Identify which cell holds the provided text, then report its (X, Y) central coordinate. 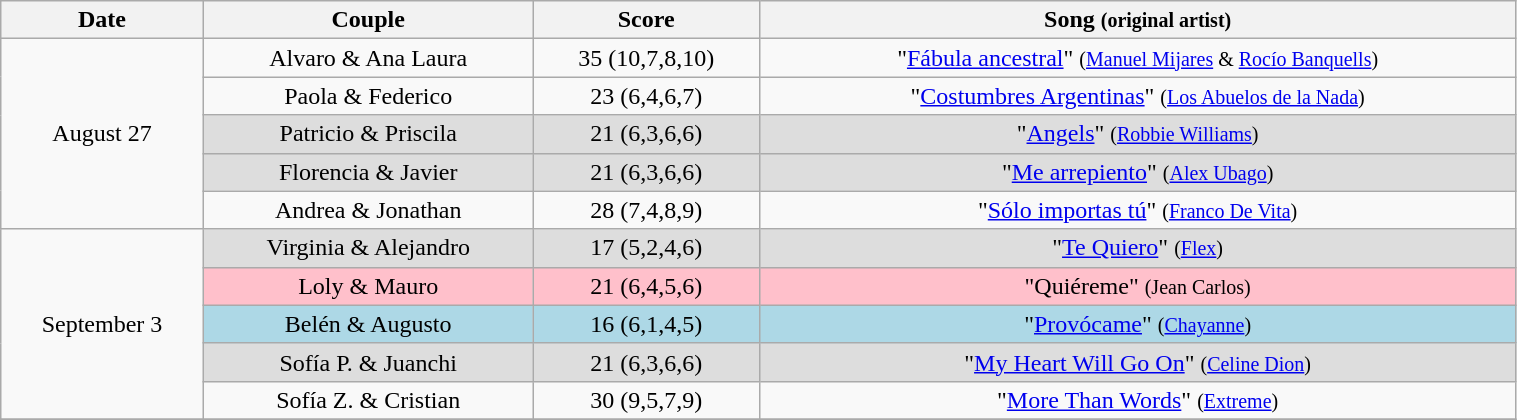
16 (6,1,4,5) (646, 324)
Date (102, 20)
"My Heart Will Go On" (Celine Dion) (1138, 362)
Paola & Federico (368, 96)
"More Than Words" (Extreme) (1138, 400)
Patricio & Priscila (368, 134)
Sofía Z. & Cristian (368, 400)
"Quiéreme" (Jean Carlos) (1138, 286)
Score (646, 20)
Song (original artist) (1138, 20)
17 (5,2,4,6) (646, 248)
Sofía P. & Juanchi (368, 362)
"Sólo importas tú" (Franco De Vita) (1138, 210)
"Angels" (Robbie Williams) (1138, 134)
Florencia & Javier (368, 172)
"Costumbres Argentinas" (Los Abuelos de la Nada) (1138, 96)
"Me arrepiento" (Alex Ubago) (1138, 172)
Virginia & Alejandro (368, 248)
September 3 (102, 324)
35 (10,7,8,10) (646, 58)
Couple (368, 20)
Alvaro & Ana Laura (368, 58)
Loly & Mauro (368, 286)
28 (7,4,8,9) (646, 210)
30 (9,5,7,9) (646, 400)
21 (6,4,5,6) (646, 286)
"Fábula ancestral" (Manuel Mijares & Rocío Banquells) (1138, 58)
Belén & Augusto (368, 324)
Andrea & Jonathan (368, 210)
"Te Quiero" (Flex) (1138, 248)
August 27 (102, 134)
23 (6,4,6,7) (646, 96)
"Provócame" (Chayanne) (1138, 324)
